Determine the [X, Y] coordinate at the center of the cell enclosing the given text.  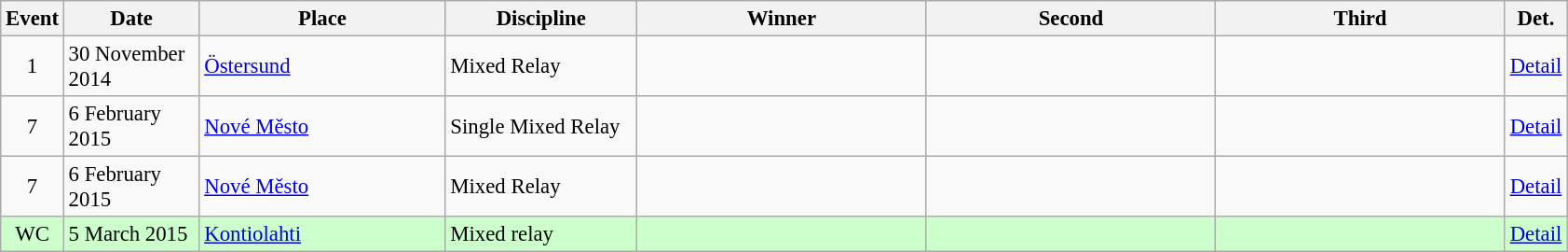
Kontiolahti [322, 234]
Mixed relay [541, 234]
Discipline [541, 19]
Winner [783, 19]
Östersund [322, 67]
5 March 2015 [131, 234]
Date [131, 19]
Event [33, 19]
Det. [1535, 19]
Second [1071, 19]
Third [1360, 19]
30 November 2014 [131, 67]
1 [33, 67]
Single Mixed Relay [541, 127]
Place [322, 19]
WC [33, 234]
